From the cell containing the given text, extract its center point as [X, Y] coordinate. 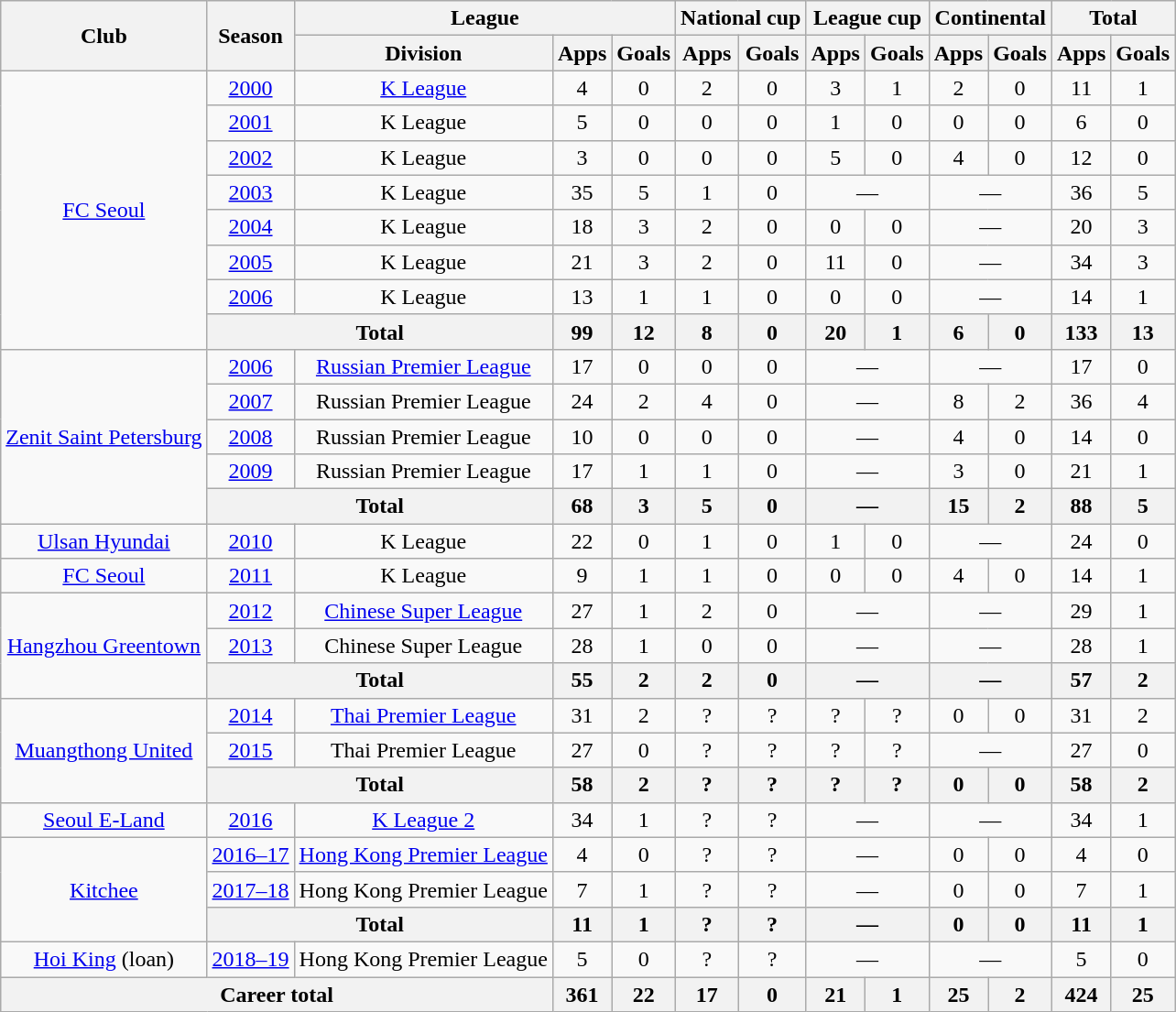
League cup [867, 18]
2002 [251, 158]
2016 [251, 820]
2015 [251, 750]
2014 [251, 715]
Seoul E-Land [104, 820]
Continental [990, 18]
2018–19 [251, 959]
2007 [251, 401]
Club [104, 36]
99 [582, 332]
2010 [251, 541]
35 [582, 192]
2016–17 [251, 854]
National cup [741, 18]
2017–18 [251, 889]
Division [423, 53]
Muangthong United [104, 750]
2003 [251, 192]
Hangzhou Greentown [104, 646]
2009 [251, 472]
55 [582, 680]
29 [1081, 611]
88 [1081, 506]
Kitchee [104, 889]
15 [958, 506]
133 [1081, 332]
2001 [251, 123]
9 [582, 576]
2000 [251, 88]
10 [582, 437]
League [485, 18]
424 [1081, 994]
Season [251, 36]
18 [582, 227]
Hoi King (loan) [104, 959]
Ulsan Hyundai [104, 541]
2013 [251, 646]
2011 [251, 576]
K League 2 [423, 820]
2005 [251, 262]
57 [1081, 680]
68 [582, 506]
Zenit Saint Petersburg [104, 436]
2004 [251, 227]
361 [582, 994]
Career total [277, 994]
2008 [251, 437]
2012 [251, 611]
